Identify which cell holds the provided text, then report its [X, Y] central coordinate. 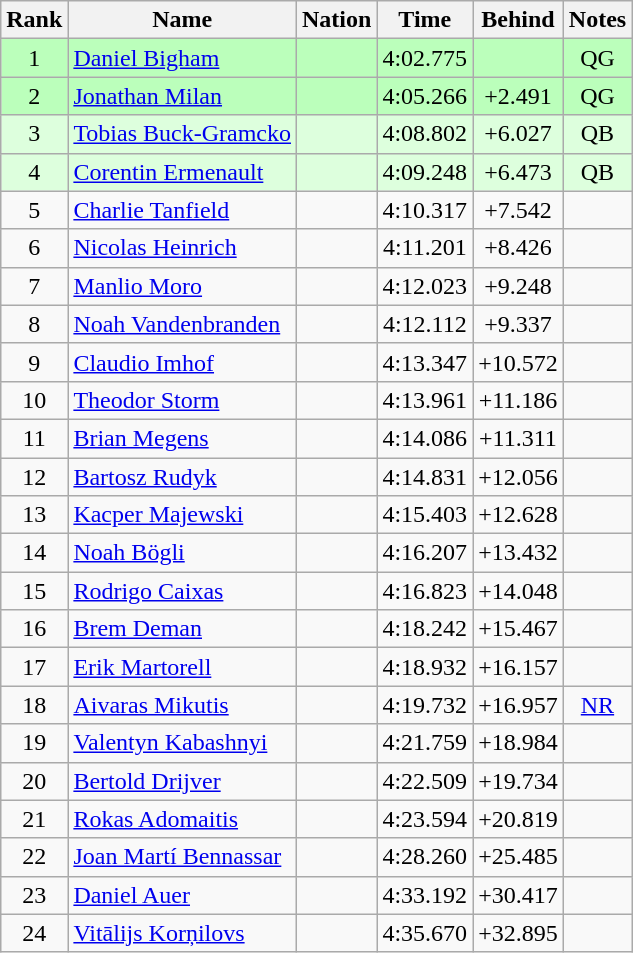
4:05.266 [425, 96]
4:14.086 [425, 438]
23 [34, 895]
+7.542 [518, 210]
Valentyn Kabashnyi [182, 743]
Kacper Majewski [182, 515]
+6.027 [518, 134]
4:12.023 [425, 286]
+2.491 [518, 96]
12 [34, 477]
4:02.775 [425, 58]
Erik Martorell [182, 667]
+13.432 [518, 553]
6 [34, 248]
4:11.201 [425, 248]
4:18.932 [425, 667]
+32.895 [518, 933]
20 [34, 781]
Manlio Moro [182, 286]
4:33.192 [425, 895]
+10.572 [518, 362]
11 [34, 438]
Brian Megens [182, 438]
Notes [597, 20]
4:23.594 [425, 819]
+9.337 [518, 324]
Vitālijs Korņilovs [182, 933]
+25.485 [518, 857]
4:09.248 [425, 172]
+30.417 [518, 895]
22 [34, 857]
Bertold Drijver [182, 781]
4 [34, 172]
+16.957 [518, 705]
Corentin Ermenault [182, 172]
17 [34, 667]
+15.467 [518, 629]
10 [34, 400]
4:14.831 [425, 477]
Daniel Bigham [182, 58]
5 [34, 210]
4:18.242 [425, 629]
4:10.317 [425, 210]
Name [182, 20]
+12.628 [518, 515]
+19.734 [518, 781]
+8.426 [518, 248]
+12.056 [518, 477]
14 [34, 553]
19 [34, 743]
4:21.759 [425, 743]
+6.473 [518, 172]
Noah Bögli [182, 553]
Noah Vandenbranden [182, 324]
+11.311 [518, 438]
+14.048 [518, 591]
Rodrigo Caixas [182, 591]
Brem Deman [182, 629]
Tobias Buck-Gramcko [182, 134]
1 [34, 58]
21 [34, 819]
7 [34, 286]
4:08.802 [425, 134]
+16.157 [518, 667]
16 [34, 629]
+11.186 [518, 400]
4:19.732 [425, 705]
Rank [34, 20]
Nicolas Heinrich [182, 248]
Behind [518, 20]
Charlie Tanfield [182, 210]
Claudio Imhof [182, 362]
18 [34, 705]
+18.984 [518, 743]
Daniel Auer [182, 895]
8 [34, 324]
Time [425, 20]
9 [34, 362]
NR [597, 705]
15 [34, 591]
4:15.403 [425, 515]
4:13.347 [425, 362]
13 [34, 515]
Rokas Adomaitis [182, 819]
4:22.509 [425, 781]
Joan Martí Bennassar [182, 857]
4:16.823 [425, 591]
4:12.112 [425, 324]
4:13.961 [425, 400]
Nation [337, 20]
+20.819 [518, 819]
Bartosz Rudyk [182, 477]
24 [34, 933]
Aivaras Mikutis [182, 705]
Jonathan Milan [182, 96]
+9.248 [518, 286]
Theodor Storm [182, 400]
2 [34, 96]
4:35.670 [425, 933]
3 [34, 134]
4:28.260 [425, 857]
4:16.207 [425, 553]
